Find where the given text appears and provide that cell's center as (x, y) coordinate. 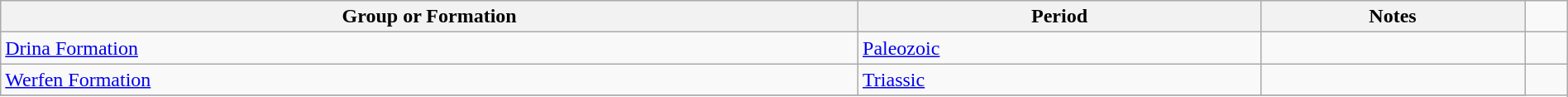
Triassic (1060, 80)
Drina Formation (430, 48)
Period (1060, 17)
Notes (1393, 17)
Group or Formation (430, 17)
Werfen Formation (430, 80)
Paleozoic (1060, 48)
